Return (x, y) of the center of cell containing provided text 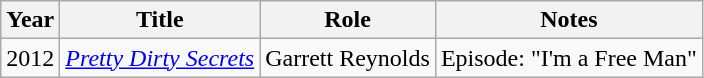
Role (348, 20)
Notes (568, 20)
Year (30, 20)
Pretty Dirty Secrets (160, 58)
Title (160, 20)
2012 (30, 58)
Episode: "I'm a Free Man" (568, 58)
Garrett Reynolds (348, 58)
